Pinpoint the cell where the given text exists, returning its [X, Y] midpoint coordinate. 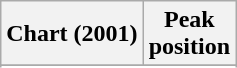
Chart (2001) [72, 34]
Peakposition [189, 34]
